Return (x, y) of the center of cell containing provided text 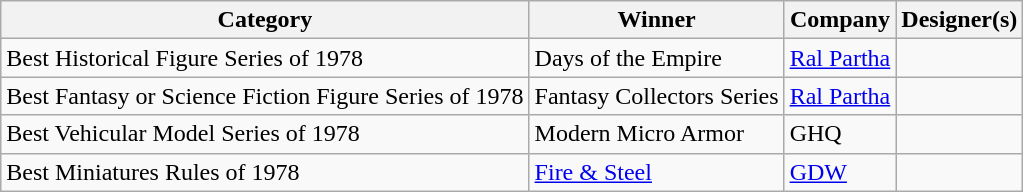
Best Miniatures Rules of 1978 (265, 172)
Category (265, 20)
GHQ (840, 134)
Modern Micro Armor (656, 134)
Winner (656, 20)
Best Vehicular Model Series of 1978 (265, 134)
Best Historical Figure Series of 1978 (265, 58)
Fire & Steel (656, 172)
Days of the Empire (656, 58)
GDW (840, 172)
Fantasy Collectors Series (656, 96)
Company (840, 20)
Designer(s) (960, 20)
Best Fantasy or Science Fiction Figure Series of 1978 (265, 96)
